Provide the (X, Y) coordinate of the cell's center where the given text is located.  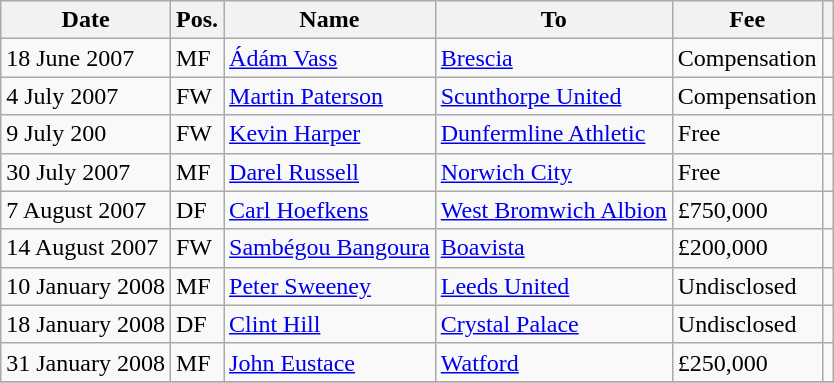
Peter Sweeney (330, 286)
Leeds United (554, 286)
14 August 2007 (86, 248)
Sambégou Bangoura (330, 248)
John Eustace (330, 362)
Fee (747, 20)
£250,000 (747, 362)
10 January 2008 (86, 286)
7 August 2007 (86, 210)
Crystal Palace (554, 324)
Boavista (554, 248)
Darel Russell (330, 172)
Dunfermline Athletic (554, 134)
£750,000 (747, 210)
Kevin Harper (330, 134)
9 July 200 (86, 134)
Norwich City (554, 172)
Ádám Vass (330, 58)
Brescia (554, 58)
31 January 2008 (86, 362)
Carl Hoefkens (330, 210)
Clint Hill (330, 324)
Scunthorpe United (554, 96)
4 July 2007 (86, 96)
West Bromwich Albion (554, 210)
Pos. (196, 20)
To (554, 20)
18 June 2007 (86, 58)
Date (86, 20)
Watford (554, 362)
Martin Paterson (330, 96)
Name (330, 20)
£200,000 (747, 248)
18 January 2008 (86, 324)
30 July 2007 (86, 172)
